Locate the cell with the specified text and output its [x, y] center coordinate. 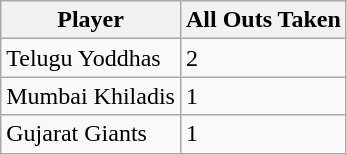
Telugu Yoddhas [91, 58]
All Outs Taken [263, 20]
2 [263, 58]
Mumbai Khiladis [91, 96]
Player [91, 20]
Gujarat Giants [91, 134]
